Pinpoint the cell where the given text exists, returning its (X, Y) midpoint coordinate. 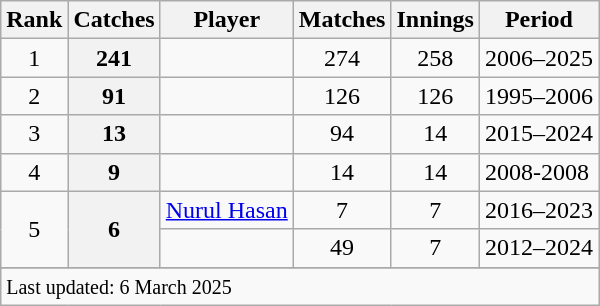
241 (114, 58)
4 (34, 172)
5 (34, 229)
91 (114, 96)
Innings (435, 20)
Period (538, 20)
94 (342, 134)
Player (226, 20)
2015–2024 (538, 134)
Matches (342, 20)
2006–2025 (538, 58)
3 (34, 134)
49 (342, 248)
274 (342, 58)
9 (114, 172)
2016–2023 (538, 210)
2012–2024 (538, 248)
Last updated: 6 March 2025 (300, 286)
Rank (34, 20)
258 (435, 58)
6 (114, 229)
Nurul Hasan (226, 210)
Catches (114, 20)
1 (34, 58)
13 (114, 134)
1995–2006 (538, 96)
2008-2008 (538, 172)
2 (34, 96)
